Search for the cell housing the specified text and yield its (X, Y) center coordinate. 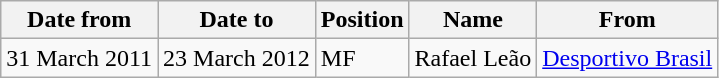
23 March 2012 (237, 58)
Date to (237, 20)
Desportivo Brasil (628, 58)
MF (362, 58)
Position (362, 20)
Date from (80, 20)
31 March 2011 (80, 58)
Rafael Leão (473, 58)
Name (473, 20)
From (628, 20)
